Output the [X, Y] coordinate of the center of the cell containing the given text.  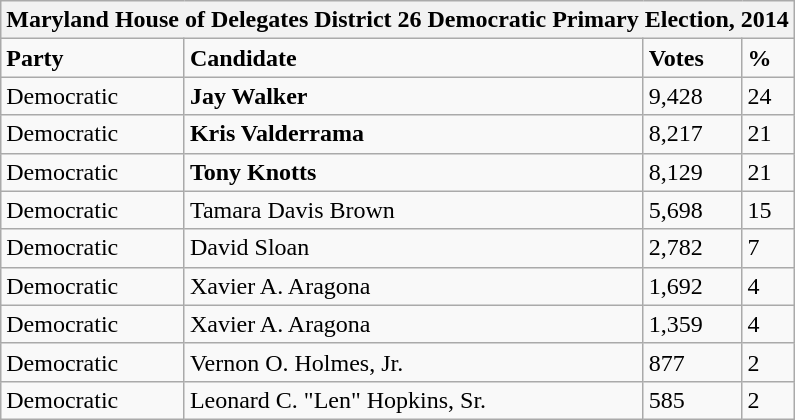
Vernon O. Holmes, Jr. [414, 362]
1,359 [692, 324]
24 [768, 96]
5,698 [692, 210]
8,217 [692, 134]
7 [768, 248]
8,129 [692, 172]
585 [692, 400]
Tamara Davis Brown [414, 210]
Candidate [414, 58]
877 [692, 362]
Kris Valderrama [414, 134]
2,782 [692, 248]
1,692 [692, 286]
15 [768, 210]
% [768, 58]
9,428 [692, 96]
Jay Walker [414, 96]
Votes [692, 58]
Tony Knotts [414, 172]
Maryland House of Delegates District 26 Democratic Primary Election, 2014 [398, 20]
David Sloan [414, 248]
Leonard C. "Len" Hopkins, Sr. [414, 400]
Party [93, 58]
